Scan for the cell matching the given text and deliver its [X, Y] coordinate at center. 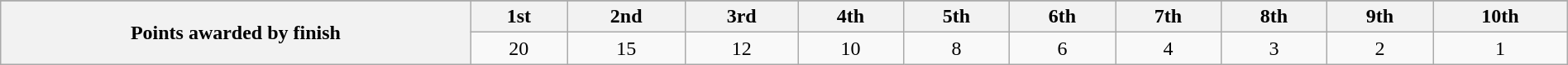
6 [1063, 48]
10 [851, 48]
8 [957, 48]
8th [1274, 17]
5th [957, 17]
7th [1169, 17]
20 [519, 48]
2 [1380, 48]
12 [742, 48]
1 [1500, 48]
1st [519, 17]
4 [1169, 48]
3 [1274, 48]
9th [1380, 17]
Points awarded by finish [236, 32]
2nd [627, 17]
10th [1500, 17]
3rd [742, 17]
6th [1063, 17]
15 [627, 48]
4th [851, 17]
